Detect which cell encompasses the target text, then output its [X, Y] center coordinate. 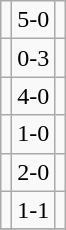
1-0 [34, 134]
1-1 [34, 210]
4-0 [34, 96]
0-3 [34, 58]
2-0 [34, 172]
5-0 [34, 20]
